Identify which cell holds the provided text, then report its [X, Y] central coordinate. 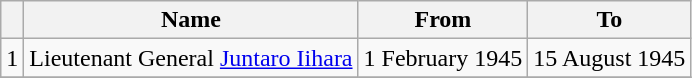
1 February 1945 [443, 58]
From [443, 20]
1 [12, 58]
Name [191, 20]
Lieutenant General Juntaro Iihara [191, 58]
To [610, 20]
15 August 1945 [610, 58]
